Pinpoint the cell where the given text exists, returning its [X, Y] midpoint coordinate. 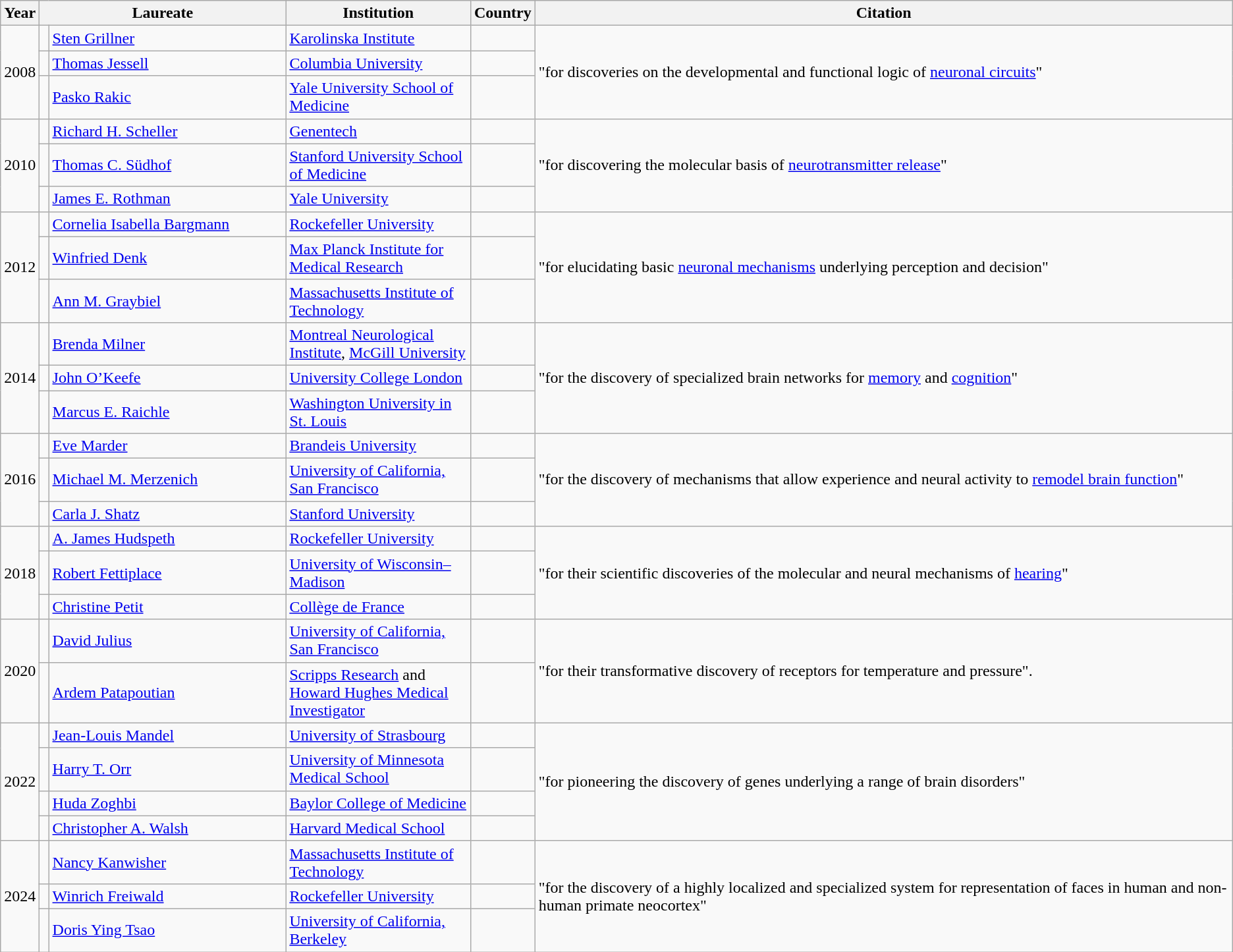
Eve Marder [167, 446]
"for elucidating basic neuronal mechanisms underlying perception and decision" [884, 267]
Montreal Neurological Institute, McGill University [378, 344]
Winfried Denk [167, 258]
2016 [20, 480]
Marcus E. Raichle [167, 411]
"for the discovery of a highly localized and specialized system for representation of faces in human and non-human primate neocortex" [884, 896]
Stanford University School of Medicine [378, 165]
Baylor College of Medicine [378, 803]
Cornelia Isabella Bargmann [167, 224]
Country [503, 13]
Thomas Jessell [167, 63]
2012 [20, 267]
A. James Hudspeth [167, 539]
University of Minnesota Medical School [378, 770]
Laureate [163, 13]
John O’Keefe [167, 378]
2024 [20, 896]
"for discoveries on the developmental and functional logic of neuronal circuits" [884, 72]
Sten Grillner [167, 38]
Ann M. Graybiel [167, 300]
Washington University in St. Louis [378, 411]
University of Strasbourg [378, 735]
Stanford University [378, 514]
Columbia University [378, 63]
James E. Rothman [167, 199]
Thomas C. Südhof [167, 165]
Max Planck Institute for Medical Research [378, 258]
2022 [20, 781]
Doris Ying Tsao [167, 930]
Nancy Kanwisher [167, 862]
"for their scientific discoveries of the molecular and neural mechanisms of hearing" [884, 573]
University of California, Berkeley [378, 930]
University College London [378, 378]
Ardem Patapoutian [167, 692]
2018 [20, 573]
Carla J. Shatz [167, 514]
Genentech [378, 131]
Scripps Research and Howard Hughes Medical Investigator [378, 692]
"for pioneering the discovery of genes underlying a range of brain disorders" [884, 781]
Brenda Milner [167, 344]
Year [20, 13]
Institution [378, 13]
"for discovering the molecular basis of neurotransmitter release" [884, 165]
University of Wisconsin–Madison [378, 573]
2014 [20, 378]
Michael M. Merzenich [167, 480]
Yale University [378, 199]
Christopher A. Walsh [167, 828]
"for their transformative discovery of receptors for temperature and pressure". [884, 671]
Richard H. Scheller [167, 131]
Harvard Medical School [378, 828]
Winrich Freiwald [167, 896]
Robert Fettiplace [167, 573]
Yale University School of Medicine [378, 98]
"for the discovery of mechanisms that allow experience and neural activity to remodel brain function" [884, 480]
Karolinska Institute [378, 38]
2010 [20, 165]
Jean-Louis Mandel [167, 735]
Collège de France [378, 607]
David Julius [167, 640]
Harry T. Orr [167, 770]
Citation [884, 13]
Christine Petit [167, 607]
Pasko Rakic [167, 98]
2008 [20, 72]
2020 [20, 671]
Huda Zoghbi [167, 803]
Brandeis University [378, 446]
"for the discovery of specialized brain networks for memory and cognition" [884, 378]
